Locate the cell with the specified text and output its (X, Y) center coordinate. 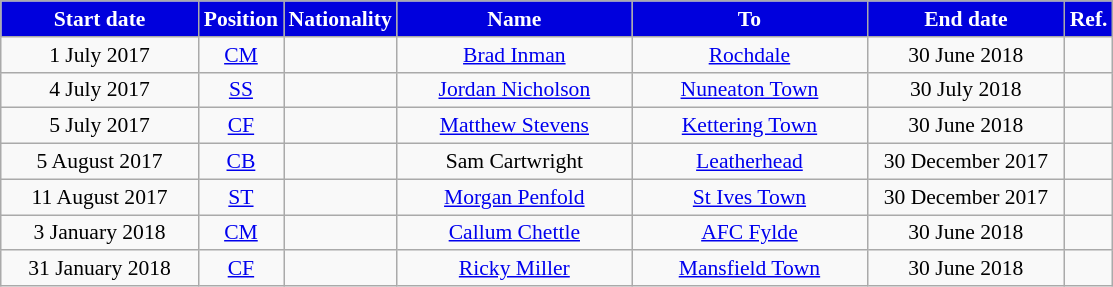
SS (240, 90)
Mansfield Town (750, 269)
4 July 2017 (100, 90)
AFC Fylde (750, 233)
To (750, 19)
1 July 2017 (100, 55)
Callum Chettle (514, 233)
Name (514, 19)
Jordan Nicholson (514, 90)
CB (240, 162)
Start date (100, 19)
St Ives Town (750, 197)
31 January 2018 (100, 269)
Morgan Penfold (514, 197)
End date (966, 19)
30 July 2018 (966, 90)
Nationality (340, 19)
Ricky Miller (514, 269)
Rochdale (750, 55)
11 August 2017 (100, 197)
Matthew Stevens (514, 126)
3 January 2018 (100, 233)
ST (240, 197)
Position (240, 19)
Kettering Town (750, 126)
Sam Cartwright (514, 162)
5 August 2017 (100, 162)
Nuneaton Town (750, 90)
Brad Inman (514, 55)
Leatherhead (750, 162)
5 July 2017 (100, 126)
Ref. (1089, 19)
